Return (x, y) of the center of cell containing provided text 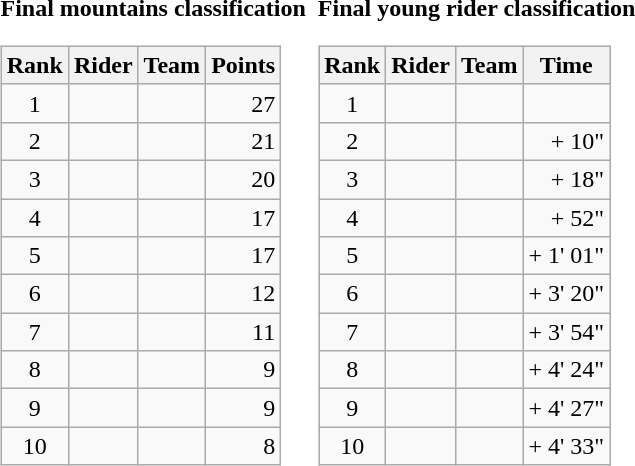
Time (566, 65)
27 (244, 103)
+ 4' 24" (566, 370)
+ 10" (566, 141)
+ 18" (566, 179)
+ 4' 27" (566, 408)
+ 4' 33" (566, 446)
Points (244, 65)
12 (244, 294)
+ 52" (566, 217)
+ 3' 20" (566, 294)
21 (244, 141)
20 (244, 179)
+ 1' 01" (566, 256)
+ 3' 54" (566, 332)
11 (244, 332)
